For the text-containing cell, return its midpoint in [x, y] coordinate format. 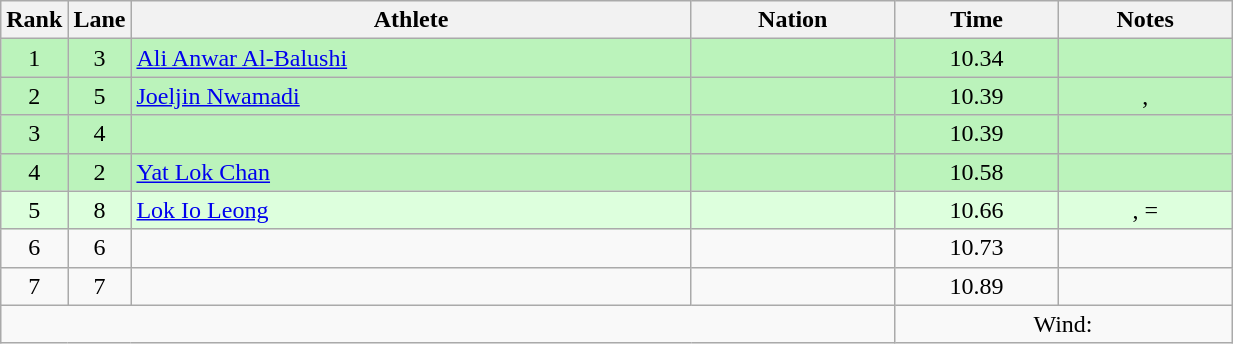
10.89 [976, 286]
Wind: [1062, 324]
, [1146, 96]
Athlete [411, 20]
1 [34, 58]
Joeljin Nwamadi [411, 96]
Rank [34, 20]
Lok Io Leong [411, 210]
Notes [1146, 20]
10.73 [976, 248]
8 [100, 210]
Lane [100, 20]
Time [976, 20]
10.58 [976, 172]
10.66 [976, 210]
Yat Lok Chan [411, 172]
Nation [792, 20]
, = [1146, 210]
10.34 [976, 58]
Ali Anwar Al-Balushi [411, 58]
